Pinpoint the cell where the given text exists, returning its (X, Y) midpoint coordinate. 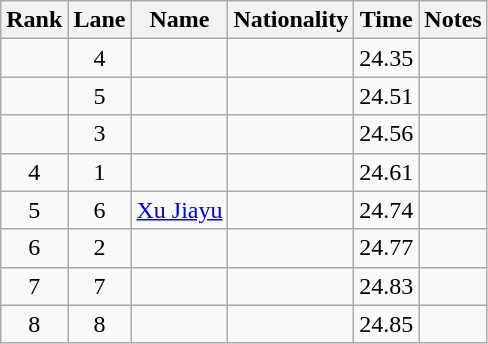
Lane (100, 20)
Name (180, 20)
24.35 (386, 58)
1 (100, 172)
24.85 (386, 324)
Xu Jiayu (180, 210)
Notes (453, 20)
24.51 (386, 96)
3 (100, 134)
24.77 (386, 248)
Rank (34, 20)
24.61 (386, 172)
24.83 (386, 286)
2 (100, 248)
Nationality (291, 20)
Time (386, 20)
24.56 (386, 134)
24.74 (386, 210)
